Return [x, y] of the center of cell containing provided text 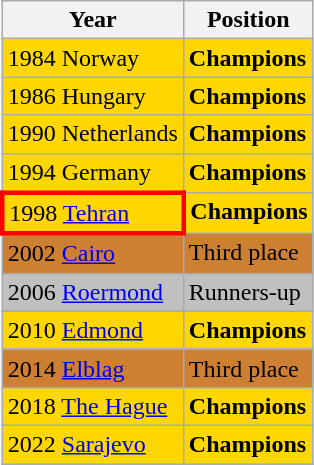
2022 Sarajevo [92, 444]
2018 The Hague [92, 406]
1986 Hungary [92, 96]
2014 Elblag [92, 368]
Runners-up [248, 292]
2006 Roermond [92, 292]
Position [248, 20]
1994 Germany [92, 173]
2002 Cairo [92, 254]
1998 Tehran [92, 214]
2010 Edmond [92, 330]
Year [92, 20]
1990 Netherlands [92, 134]
1984 Norway [92, 58]
